Return [x, y] of the center of cell containing provided text 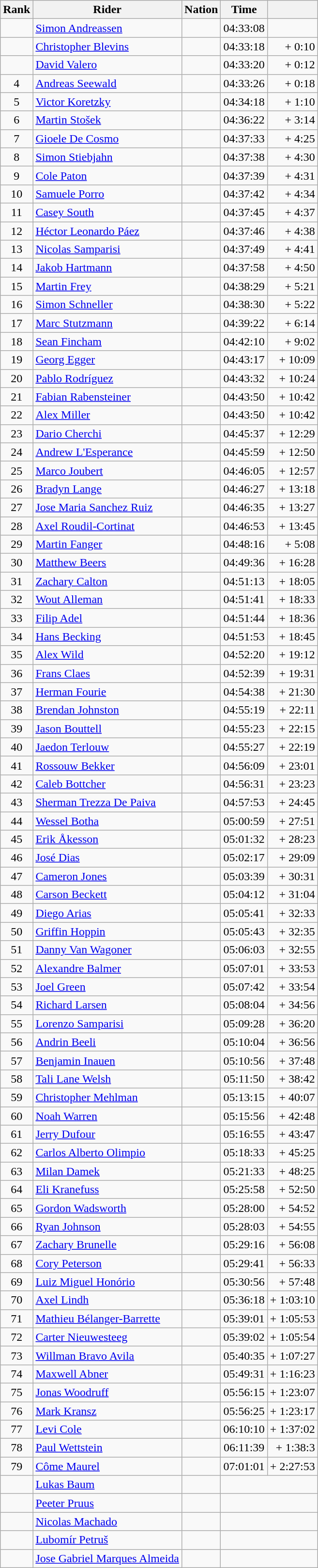
Tali Lane Welsh [107, 1079]
13 [16, 249]
22 [16, 415]
+ 4:31 [292, 175]
+ 13:45 [292, 526]
+ 42:48 [292, 1116]
05:18:33 [244, 1153]
Andrew L'Esperance [107, 452]
Bradyn Lange [107, 489]
Time [244, 10]
Jerry Dufour [107, 1134]
04:37:33 [244, 139]
+ 54:55 [292, 1226]
05:05:41 [244, 913]
Noah Warren [107, 1116]
Andreas Seewald [107, 83]
Zachary Brunelle [107, 1245]
+ 40:07 [292, 1097]
+ 4:25 [292, 139]
Marco Joubert [107, 470]
Sherman Trezza De Paiva [107, 802]
Nicolas Samparisi [107, 249]
04:57:53 [244, 802]
Andrin Beeli [107, 1042]
05:01:32 [244, 839]
05:07:01 [244, 968]
Marc Stutzmann [107, 323]
+ 1:07:27 [292, 1355]
+ 4:38 [292, 231]
+ 28:23 [292, 839]
75 [16, 1392]
7 [16, 139]
67 [16, 1245]
20 [16, 378]
Carter Nieuwesteeg [107, 1337]
04:46:27 [244, 489]
+ 54:52 [292, 1208]
Frans Claes [107, 673]
04:38:29 [244, 286]
68 [16, 1263]
05:10:56 [244, 1060]
04:37:38 [244, 157]
71 [16, 1319]
05:08:04 [244, 1005]
04:38:30 [244, 305]
70 [16, 1300]
Danny Van Wagoner [107, 950]
52 [16, 968]
Martin Fanger [107, 544]
+ 45:25 [292, 1153]
04:36:22 [244, 120]
Lubomír Petruš [107, 1540]
+ 24:45 [292, 802]
59 [16, 1097]
62 [16, 1153]
50 [16, 931]
Dario Cherchi [107, 434]
Carlos Alberto Olimpio [107, 1153]
José Dias [107, 858]
+ 43:47 [292, 1134]
Ryan Johnson [107, 1226]
72 [16, 1337]
21 [16, 397]
06:11:39 [244, 1448]
+ 10:09 [292, 360]
79 [16, 1466]
10 [16, 194]
05:11:50 [244, 1079]
73 [16, 1355]
05:16:55 [244, 1134]
Brendan Johnston [107, 710]
Diego Arias [107, 913]
77 [16, 1429]
06:10:10 [244, 1429]
Axel Lindh [107, 1300]
+ 52:50 [292, 1190]
76 [16, 1411]
05:02:17 [244, 858]
+ 0:18 [292, 83]
+ 57:48 [292, 1282]
+ 1:23:07 [292, 1392]
+ 3:14 [292, 120]
+ 1:05:54 [292, 1337]
Fabian Rabensteiner [107, 397]
+ 22:15 [292, 729]
Peeter Pruus [107, 1503]
04:55:23 [244, 729]
+ 5:08 [292, 544]
Simon Schneller [107, 305]
+ 32:33 [292, 913]
12 [16, 231]
+ 1:23:17 [292, 1411]
+ 5:21 [292, 286]
Côme Maurel [107, 1466]
+ 1:10 [292, 102]
+ 36:20 [292, 1024]
Alex Miller [107, 415]
David Valero [107, 65]
04:51:13 [244, 581]
05:13:15 [244, 1097]
Cory Peterson [107, 1263]
04:52:20 [244, 655]
+ 33:53 [292, 968]
Gordon Wadsworth [107, 1208]
05:10:04 [244, 1042]
Benjamin Inauen [107, 1060]
29 [16, 544]
05:29:41 [244, 1263]
04:37:42 [244, 194]
Filip Adel [107, 618]
Matthew Beers [107, 563]
61 [16, 1134]
40 [16, 747]
+ 2:27:53 [292, 1466]
6 [16, 120]
+ 33:54 [292, 987]
04:56:31 [244, 784]
15 [16, 286]
+ 1:16:23 [292, 1374]
66 [16, 1226]
64 [16, 1190]
Alexandre Balmer [107, 968]
04:46:05 [244, 470]
05:49:31 [244, 1374]
05:00:59 [244, 821]
+ 16:28 [292, 563]
53 [16, 987]
05:29:16 [244, 1245]
Jonas Woodruff [107, 1392]
04:45:37 [244, 434]
60 [16, 1116]
Jaedon Terlouw [107, 747]
04:51:44 [244, 618]
55 [16, 1024]
07:01:01 [244, 1466]
Nicolas Machado [107, 1521]
Levi Cole [107, 1429]
+ 19:31 [292, 673]
+ 0:12 [292, 65]
04:42:10 [244, 342]
37 [16, 692]
38 [16, 710]
+ 56:33 [292, 1263]
+ 4:34 [292, 194]
43 [16, 802]
Martin Frey [107, 286]
04:51:41 [244, 600]
+ 1:38:3 [292, 1448]
+ 4:37 [292, 212]
04:46:35 [244, 507]
Alex Wild [107, 655]
Simon Stiebjahn [107, 157]
Cameron Jones [107, 876]
Samuele Porro [107, 194]
+ 13:27 [292, 507]
24 [16, 452]
04:55:19 [244, 710]
04:34:18 [244, 102]
Gioele De Cosmo [107, 139]
Willman Bravo Avila [107, 1355]
05:36:18 [244, 1300]
Casey South [107, 212]
Paul Wettstein [107, 1448]
05:04:12 [244, 895]
+ 32:35 [292, 931]
04:37:45 [244, 212]
Eli Kranefuss [107, 1190]
63 [16, 1171]
05:06:03 [244, 950]
30 [16, 563]
Jose Gabriel Marques Almeida [107, 1558]
+ 22:11 [292, 710]
04:43:32 [244, 378]
05:03:39 [244, 876]
+ 9:02 [292, 342]
04:51:53 [244, 637]
Jakob Hartmann [107, 268]
69 [16, 1282]
+ 18:36 [292, 618]
46 [16, 858]
04:37:46 [244, 231]
Rossouw Bekker [107, 765]
8 [16, 157]
Victor Koretzky [107, 102]
+ 36:56 [292, 1042]
Lukas Baum [107, 1485]
Mathieu Bélanger-Barrette [107, 1319]
+ 4:41 [292, 249]
+ 21:30 [292, 692]
+ 1:05:53 [292, 1319]
Hans Becking [107, 637]
04:46:53 [244, 526]
+ 23:23 [292, 784]
04:48:16 [244, 544]
4 [16, 83]
04:54:38 [244, 692]
+ 18:33 [292, 600]
23 [16, 434]
04:37:39 [244, 175]
+ 1:03:10 [292, 1300]
11 [16, 212]
05:30:56 [244, 1282]
31 [16, 581]
05:25:58 [244, 1190]
04:39:22 [244, 323]
32 [16, 600]
+ 34:56 [292, 1005]
+ 29:09 [292, 858]
Martin Stošek [107, 120]
34 [16, 637]
04:37:58 [244, 268]
+ 6:14 [292, 323]
+ 18:05 [292, 581]
05:56:25 [244, 1411]
+ 4:30 [292, 157]
Christopher Blevins [107, 47]
04:49:36 [244, 563]
5 [16, 102]
74 [16, 1374]
+ 12:57 [292, 470]
65 [16, 1208]
Milan Damek [107, 1171]
04:33:18 [244, 47]
04:45:59 [244, 452]
Simon Andreassen [107, 28]
36 [16, 673]
Lorenzo Samparisi [107, 1024]
+ 32:55 [292, 950]
05:05:43 [244, 931]
Nation [201, 10]
54 [16, 1005]
Erik Åkesson [107, 839]
41 [16, 765]
05:40:35 [244, 1355]
Richard Larsen [107, 1005]
+ 30:31 [292, 876]
44 [16, 821]
Héctor Leonardo Páez [107, 231]
Wout Alleman [107, 600]
35 [16, 655]
14 [16, 268]
05:56:15 [244, 1392]
+ 10:24 [292, 378]
+ 38:42 [292, 1079]
51 [16, 950]
47 [16, 876]
+ 18:45 [292, 637]
42 [16, 784]
Carson Beckett [107, 895]
Axel Roudil-Cortinat [107, 526]
+ 1:37:02 [292, 1429]
48 [16, 895]
57 [16, 1060]
27 [16, 507]
Christopher Mehlman [107, 1097]
58 [16, 1079]
Griffin Hoppin [107, 931]
33 [16, 618]
04:43:17 [244, 360]
+ 56:08 [292, 1245]
78 [16, 1448]
04:52:39 [244, 673]
Jason Bouttell [107, 729]
05:09:28 [244, 1024]
+ 12:29 [292, 434]
Herman Fourie [107, 692]
45 [16, 839]
+ 22:19 [292, 747]
Caleb Bottcher [107, 784]
Pablo Rodríguez [107, 378]
Zachary Calton [107, 581]
05:28:03 [244, 1226]
Cole Paton [107, 175]
+ 5:22 [292, 305]
Sean Fincham [107, 342]
05:21:33 [244, 1171]
05:39:02 [244, 1337]
Luiz Miguel Honório [107, 1282]
19 [16, 360]
25 [16, 470]
56 [16, 1042]
+ 37:48 [292, 1060]
9 [16, 175]
16 [16, 305]
18 [16, 342]
+ 12:50 [292, 452]
+ 27:51 [292, 821]
17 [16, 323]
26 [16, 489]
Georg Egger [107, 360]
+ 13:18 [292, 489]
49 [16, 913]
05:28:00 [244, 1208]
04:55:27 [244, 747]
Wessel Botha [107, 821]
04:33:20 [244, 65]
Jose Maria Sanchez Ruiz [107, 507]
04:56:09 [244, 765]
Maxwell Abner [107, 1374]
+ 48:25 [292, 1171]
+ 31:04 [292, 895]
+ 0:10 [292, 47]
04:37:49 [244, 249]
+ 4:50 [292, 268]
04:33:08 [244, 28]
04:33:26 [244, 83]
Joel Green [107, 987]
+ 19:12 [292, 655]
39 [16, 729]
Rider [107, 10]
Mark Kransz [107, 1411]
28 [16, 526]
05:07:42 [244, 987]
Rank [16, 10]
05:15:56 [244, 1116]
05:39:01 [244, 1319]
+ 23:01 [292, 765]
